Capture the cell that displays the provided text and extract its (x, y) central coordinate. 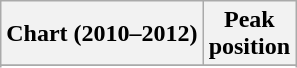
Chart (2010–2012) (102, 34)
Peakposition (249, 34)
